From the cell containing the given text, extract its center point as [x, y] coordinate. 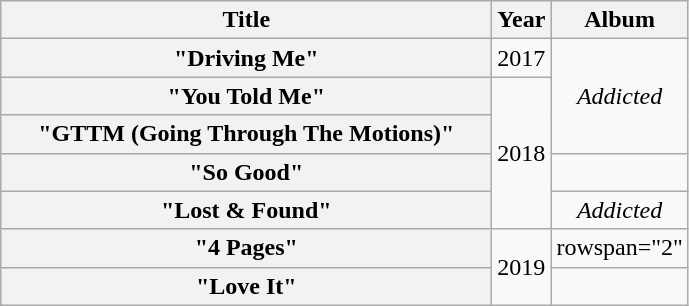
2019 [522, 267]
Album [620, 20]
2018 [522, 153]
"4 Pages" [246, 248]
"GTTM (Going Through The Motions)" [246, 134]
"Lost & Found" [246, 210]
"You Told Me" [246, 96]
rowspan="2" [620, 248]
"Love It" [246, 286]
Title [246, 20]
Year [522, 20]
"Driving Me" [246, 58]
"So Good" [246, 172]
2017 [522, 58]
